For the text-containing cell, return its midpoint in (X, Y) coordinate format. 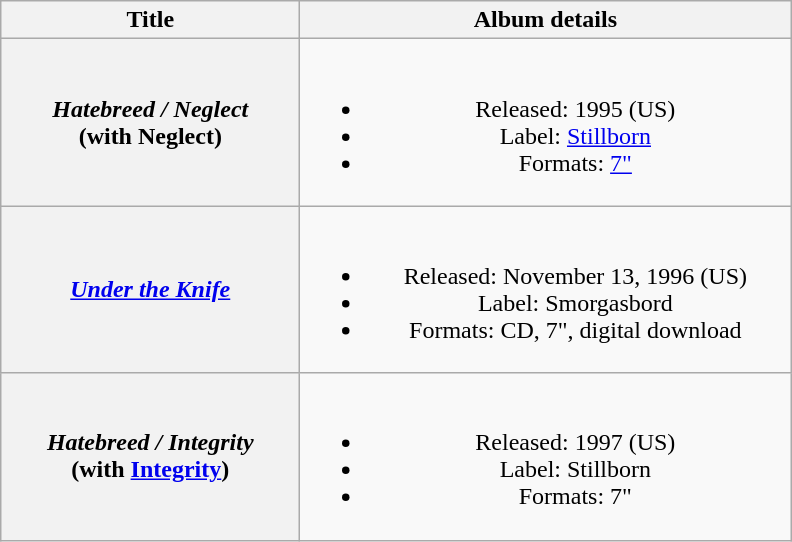
Hatebreed / Integrity(with Integrity) (150, 456)
Released: November 13, 1996 (US)Label: SmorgasbordFormats: CD, 7", digital download (546, 290)
Hatebreed / Neglect(with Neglect) (150, 122)
Released: 1995 (US)Label: StillbornFormats: 7" (546, 122)
Title (150, 20)
Released: 1997 (US)Label: StillbornFormats: 7" (546, 456)
Album details (546, 20)
Under the Knife (150, 290)
